Find where the given text appears and provide that cell's center as (x, y) coordinate. 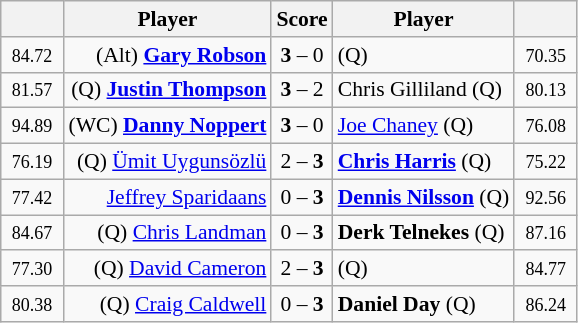
Chris Harris (Q) (424, 162)
Score (302, 19)
84.77 (546, 269)
81.57 (32, 90)
94.89 (32, 126)
75.22 (546, 162)
77.30 (32, 269)
Daniel Day (Q) (424, 304)
80.38 (32, 304)
76.08 (546, 126)
84.72 (32, 55)
3 – 2 (302, 90)
Dennis Nilsson (Q) (424, 197)
Derk Telnekes (Q) (424, 233)
Joe Chaney (Q) (424, 126)
(Alt) Gary Robson (167, 55)
Jeffrey Sparidaans (167, 197)
87.16 (546, 233)
(Q) Craig Caldwell (167, 304)
(Q) Justin Thompson (167, 90)
(Q) Ümit Uygunsözlü (167, 162)
Chris Gilliland (Q) (424, 90)
(WC) Danny Noppert (167, 126)
77.42 (32, 197)
86.24 (546, 304)
(Q) David Cameron (167, 269)
92.56 (546, 197)
76.19 (32, 162)
70.35 (546, 55)
84.67 (32, 233)
(Q) Chris Landman (167, 233)
80.13 (546, 90)
